From the cell containing the given text, extract its center point as (x, y) coordinate. 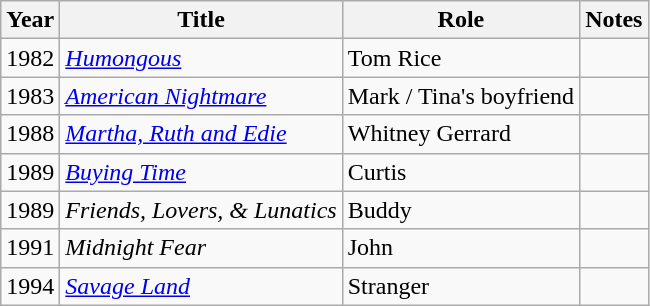
1994 (30, 286)
Year (30, 20)
Midnight Fear (201, 248)
1982 (30, 58)
Title (201, 20)
John (460, 248)
Role (460, 20)
Whitney Gerrard (460, 134)
Martha, Ruth and Edie (201, 134)
1988 (30, 134)
Buddy (460, 210)
Stranger (460, 286)
Mark / Tina's boyfriend (460, 96)
Buying Time (201, 172)
1983 (30, 96)
Notes (614, 20)
Tom Rice (460, 58)
American Nightmare (201, 96)
Curtis (460, 172)
Humongous (201, 58)
Savage Land (201, 286)
Friends, Lovers, & Lunatics (201, 210)
1991 (30, 248)
